Pinpoint the cell where the given text exists, returning its (x, y) midpoint coordinate. 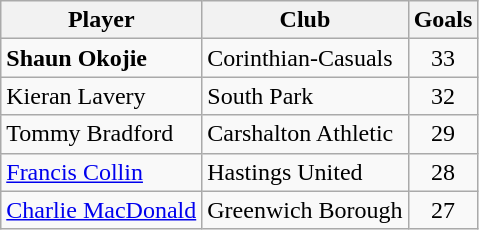
27 (443, 210)
Player (102, 20)
Goals (443, 20)
Francis Collin (102, 172)
Club (305, 20)
Kieran Lavery (102, 96)
29 (443, 134)
Tommy Bradford (102, 134)
28 (443, 172)
Corinthian-Casuals (305, 58)
Hastings United (305, 172)
Charlie MacDonald (102, 210)
Carshalton Athletic (305, 134)
32 (443, 96)
33 (443, 58)
Shaun Okojie (102, 58)
Greenwich Borough (305, 210)
South Park (305, 96)
